Return the (X, Y) coordinate for the center point of the cell that contains the specified text.  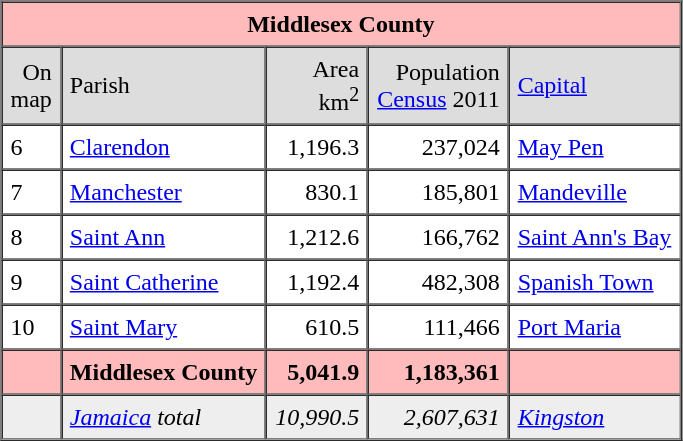
2,607,631 (438, 418)
Manchester (164, 192)
1,196.3 (317, 148)
482,308 (438, 282)
Saint Ann's Bay (595, 238)
Saint Ann (164, 238)
610.5 (317, 328)
Parish (164, 85)
10,990.5 (317, 418)
On map (32, 85)
Jamaica total (164, 418)
Mandeville (595, 192)
PopulationCensus 2011 (438, 85)
Kingston (595, 418)
830.1 (317, 192)
Capital (595, 85)
1,183,361 (438, 372)
Areakm2 (317, 85)
5,041.9 (317, 372)
Saint Catherine (164, 282)
7 (32, 192)
9 (32, 282)
Saint Mary (164, 328)
Port Maria (595, 328)
1,192.4 (317, 282)
10 (32, 328)
Clarendon (164, 148)
May Pen (595, 148)
166,762 (438, 238)
185,801 (438, 192)
1,212.6 (317, 238)
237,024 (438, 148)
Spanish Town (595, 282)
8 (32, 238)
6 (32, 148)
111,466 (438, 328)
